Return the (x, y) coordinate for the center point of the cell that contains the specified text.  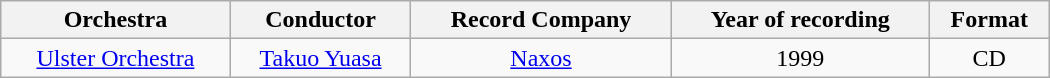
Conductor (320, 20)
Ulster Orchestra (116, 58)
Takuo Yuasa (320, 58)
Naxos (541, 58)
Orchestra (116, 20)
Year of recording (800, 20)
Record Company (541, 20)
Format (989, 20)
1999 (800, 58)
CD (989, 58)
